Identify which cell holds the provided text, then report its [x, y] central coordinate. 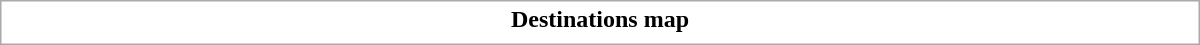
Destinations map [600, 19]
